Determine the (X, Y) coordinate at the center of the cell enclosing the given text.  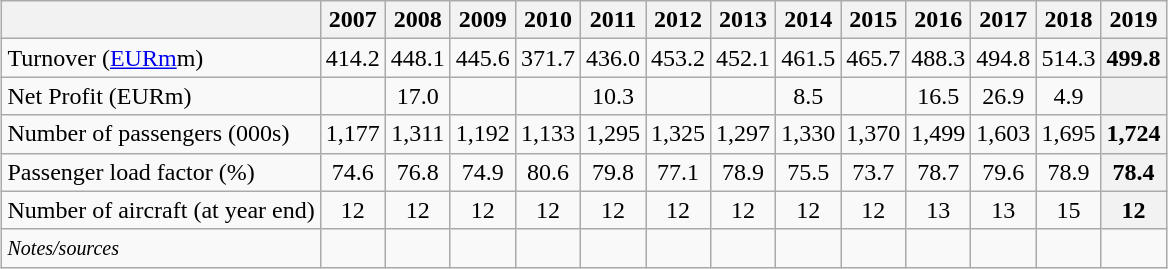
2011 (612, 20)
1,133 (548, 134)
77.1 (678, 172)
76.8 (418, 172)
75.5 (808, 172)
1,297 (744, 134)
78.4 (1134, 172)
2013 (744, 20)
452.1 (744, 58)
80.6 (548, 172)
414.2 (352, 58)
2012 (678, 20)
Turnover (EURmm) (161, 58)
Notes/sources (161, 248)
2007 (352, 20)
2016 (938, 20)
1,177 (352, 134)
Passenger load factor (%) (161, 172)
1,499 (938, 134)
1,330 (808, 134)
2017 (1004, 20)
2018 (1068, 20)
371.7 (548, 58)
73.7 (874, 172)
1,695 (1068, 134)
74.6 (352, 172)
Number of passengers (000s) (161, 134)
78.7 (938, 172)
1,311 (418, 134)
2015 (874, 20)
Net Profit (EURm) (161, 96)
1,724 (1134, 134)
4.9 (1068, 96)
2009 (482, 20)
79.8 (612, 172)
79.6 (1004, 172)
15 (1068, 210)
448.1 (418, 58)
445.6 (482, 58)
16.5 (938, 96)
1,325 (678, 134)
26.9 (1004, 96)
453.2 (678, 58)
17.0 (418, 96)
2019 (1134, 20)
1,370 (874, 134)
2010 (548, 20)
1,603 (1004, 134)
Number of aircraft (at year end) (161, 210)
1,295 (612, 134)
514.3 (1068, 58)
494.8 (1004, 58)
2014 (808, 20)
10.3 (612, 96)
499.8 (1134, 58)
488.3 (938, 58)
2008 (418, 20)
465.7 (874, 58)
8.5 (808, 96)
461.5 (808, 58)
1,192 (482, 134)
74.9 (482, 172)
436.0 (612, 58)
